Return [X, Y] of the center of cell containing provided text 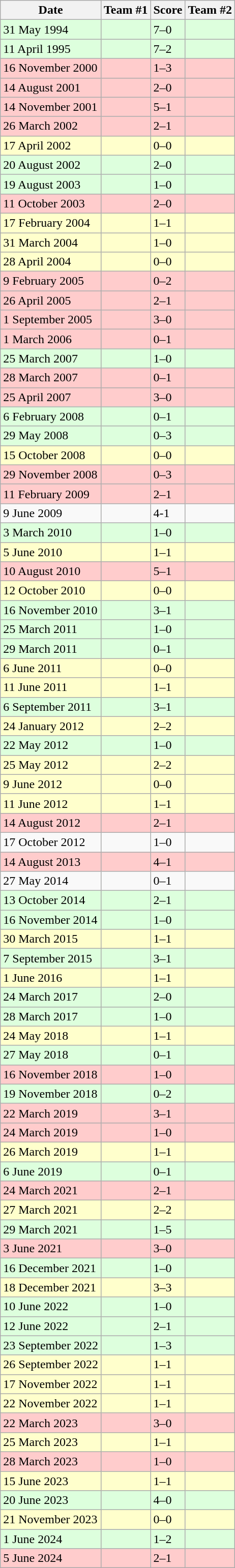
1 June 2024 [51, 1539]
24 May 2018 [51, 1036]
11 February 2009 [51, 494]
6 September 2011 [51, 707]
20 June 2023 [51, 1500]
11 April 1995 [51, 49]
13 October 2014 [51, 900]
26 April 2005 [51, 300]
23 September 2022 [51, 1345]
6 February 2008 [51, 416]
29 November 2008 [51, 474]
14 August 2013 [51, 862]
6 June 2011 [51, 668]
29 March 2011 [51, 649]
20 August 2002 [51, 165]
25 March 2007 [51, 358]
27 May 2014 [51, 881]
24 March 2021 [51, 1191]
15 October 2008 [51, 455]
16 November 2010 [51, 610]
5 June 2010 [51, 552]
4–1 [168, 862]
9 June 2012 [51, 784]
5 June 2024 [51, 1558]
9 February 2005 [51, 281]
28 March 2007 [51, 378]
25 May 2012 [51, 765]
1 June 2016 [51, 978]
29 March 2021 [51, 1229]
1 September 2005 [51, 320]
26 March 2019 [51, 1152]
21 November 2023 [51, 1520]
28 March 2017 [51, 1016]
3–3 [168, 1287]
Team #1 [126, 10]
10 June 2022 [51, 1307]
16 November 2018 [51, 1074]
1–5 [168, 1229]
22 May 2012 [51, 745]
27 May 2018 [51, 1055]
16 December 2021 [51, 1268]
28 April 2004 [51, 262]
Team #2 [210, 10]
4–0 [168, 1500]
25 March 2023 [51, 1442]
22 November 2022 [51, 1403]
11 October 2003 [51, 203]
12 October 2010 [51, 591]
17 November 2022 [51, 1384]
31 March 2004 [51, 243]
19 August 2003 [51, 184]
1–2 [168, 1539]
31 May 1994 [51, 29]
26 September 2022 [51, 1365]
28 March 2023 [51, 1461]
7–0 [168, 29]
25 April 2007 [51, 397]
6 June 2019 [51, 1171]
9 June 2009 [51, 513]
11 June 2012 [51, 803]
18 December 2021 [51, 1287]
4-1 [168, 513]
3 March 2010 [51, 532]
19 November 2018 [51, 1094]
24 March 2017 [51, 997]
24 March 2019 [51, 1132]
10 August 2010 [51, 571]
14 August 2012 [51, 823]
22 March 2019 [51, 1113]
29 May 2008 [51, 436]
14 November 2001 [51, 107]
1 March 2006 [51, 339]
14 August 2001 [51, 87]
25 March 2011 [51, 629]
12 June 2022 [51, 1326]
24 January 2012 [51, 726]
27 March 2021 [51, 1210]
15 June 2023 [51, 1481]
Date [51, 10]
30 March 2015 [51, 939]
17 April 2002 [51, 145]
16 November 2000 [51, 68]
11 June 2011 [51, 687]
26 March 2002 [51, 126]
3 June 2021 [51, 1249]
16 November 2014 [51, 920]
17 February 2004 [51, 223]
Score [168, 10]
22 March 2023 [51, 1423]
17 October 2012 [51, 842]
7–2 [168, 49]
7 September 2015 [51, 958]
